Scan for the cell matching the given text and deliver its [x, y] coordinate at center. 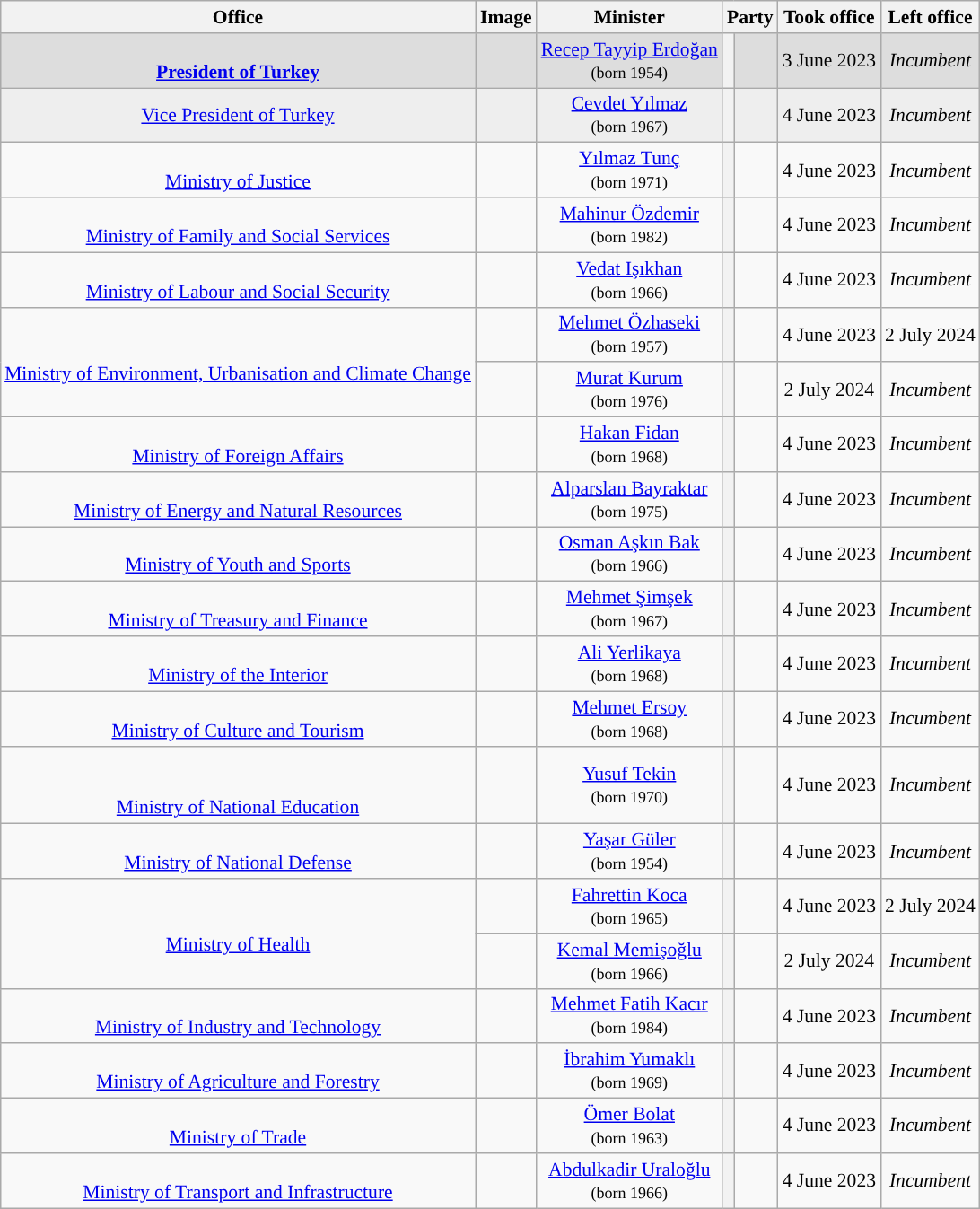
Ministry of National Defense [238, 851]
Ministry of Agriculture and Forestry [238, 1072]
Ministry of Transport and Infrastructure [238, 1181]
Ömer Bolat(born 1963) [630, 1126]
Ministry of Youth and Sports [238, 555]
Vice President of Turkey [238, 115]
Ministry of Trade [238, 1126]
Mehmet Fatih Kacır(born 1984) [630, 1016]
Ministry of Environment, Urbanisation and Climate Change [238, 362]
3 June 2023 [829, 61]
Party [750, 17]
Ministry of National Education [238, 784]
Ministry of Foreign Affairs [238, 445]
Ministry of Labour and Social Security [238, 280]
Minister [630, 17]
Image [506, 17]
Ministry of Family and Social Services [238, 224]
Osman Aşkın Bak(born 1966) [630, 555]
Mehmet Şimşek(born 1967) [630, 609]
Left office [930, 17]
Ministry of Health [238, 933]
President of Turkey [238, 61]
Took office [829, 17]
Mehmet Ersoy(born 1968) [630, 718]
Ministry of Culture and Tourism [238, 718]
Mehmet Özhaseki(born 1957) [630, 334]
Recep Tayyip Erdoğan(born 1954) [630, 61]
Cevdet Yılmaz(born 1967) [630, 115]
Ministry of Industry and Technology [238, 1016]
Yaşar Güler(born 1954) [630, 851]
Ministry of Energy and Natural Resources [238, 499]
Ministry of the Interior [238, 664]
Abdulkadir Uraloğlu(born 1966) [630, 1181]
Fahrettin Koca(born 1965) [630, 907]
İbrahim Yumaklı(born 1969) [630, 1072]
Kemal Memişoğlu(born 1966) [630, 960]
Hakan Fidan(born 1968) [630, 445]
Ali Yerlikaya(born 1968) [630, 664]
Office [238, 17]
Yılmaz Tunç(born 1971) [630, 171]
Yusuf Tekin(born 1970) [630, 784]
Vedat Işıkhan(born 1966) [630, 280]
Ministry of Justice [238, 171]
Alparslan Bayraktar(born 1975) [630, 499]
Ministry of Treasury and Finance [238, 609]
Mahinur Özdemir(born 1982) [630, 224]
Murat Kurum(born 1976) [630, 390]
